Determine the [x, y] coordinate at the center of the cell enclosing the given text.  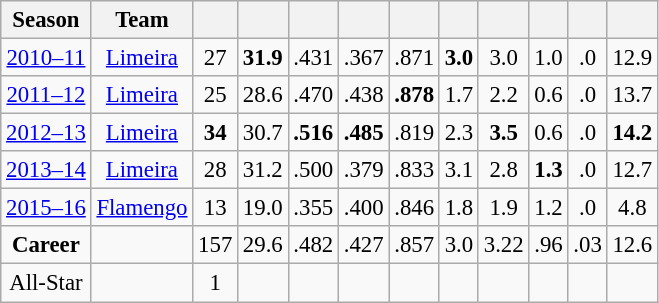
.03 [588, 245]
.96 [548, 245]
12.7 [632, 170]
31.2 [263, 170]
.355 [313, 208]
.878 [414, 95]
.485 [363, 133]
2.2 [503, 95]
Team [142, 20]
3.5 [503, 133]
13 [216, 208]
30.7 [263, 133]
13.7 [632, 95]
1.8 [458, 208]
.427 [363, 245]
157 [216, 245]
1.2 [548, 208]
.819 [414, 133]
4.8 [632, 208]
25 [216, 95]
2012–13 [46, 133]
.482 [313, 245]
28.6 [263, 95]
.871 [414, 58]
.367 [363, 58]
12.6 [632, 245]
.400 [363, 208]
Season [46, 20]
19.0 [263, 208]
1 [216, 283]
.431 [313, 58]
.379 [363, 170]
14.2 [632, 133]
2010–11 [46, 58]
3.22 [503, 245]
.846 [414, 208]
.438 [363, 95]
1.3 [548, 170]
1.9 [503, 208]
Flamengo [142, 208]
.857 [414, 245]
28 [216, 170]
27 [216, 58]
29.6 [263, 245]
2.8 [503, 170]
2.3 [458, 133]
2013–14 [46, 170]
Career [46, 245]
1.7 [458, 95]
.470 [313, 95]
.833 [414, 170]
2015–16 [46, 208]
34 [216, 133]
1.0 [548, 58]
.516 [313, 133]
12.9 [632, 58]
3.1 [458, 170]
All-Star [46, 283]
2011–12 [46, 95]
.500 [313, 170]
31.9 [263, 58]
